Return the (X, Y) coordinate for the center point of the cell that contains the specified text.  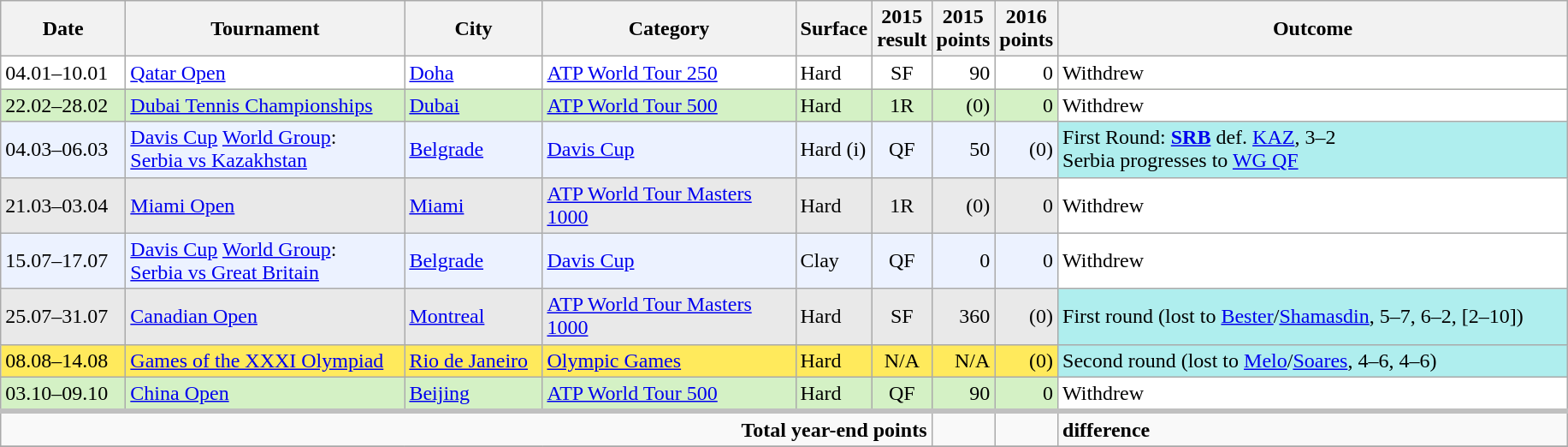
Date (63, 29)
Davis Cup World Group: Serbia vs Great Britain (265, 260)
Montreal (474, 317)
360 (963, 317)
2015 result (902, 29)
First round (lost to Bester/Shamasdin, 5–7, 6–2, [2–10]) (1313, 317)
Davis Cup World Group: Serbia vs Kazakhstan (265, 149)
2015 points (963, 29)
Canadian Open (265, 317)
Surface (834, 29)
04.01–10.01 (63, 73)
Category (669, 29)
Outcome (1313, 29)
50 (963, 149)
Second round (lost to Melo/Soares, 4–6, 4–6) (1313, 361)
Clay (834, 260)
Total year-end points (466, 429)
25.07–31.07 (63, 317)
Miami (474, 206)
03.10–09.10 (63, 394)
Olympic Games (669, 361)
Tournament (265, 29)
22.02–28.02 (63, 105)
Dubai (474, 105)
04.03–06.03 (63, 149)
Rio de Janeiro (474, 361)
Games of the XXXI Olympiad (265, 361)
First Round: SRB def. KAZ, 3–2 Serbia progresses to WG QF (1313, 149)
ATP World Tour 250 (669, 73)
15.07–17.07 (63, 260)
Hard (i) (834, 149)
City (474, 29)
Miami Open (265, 206)
difference (1313, 429)
08.08–14.08 (63, 361)
21.03–03.04 (63, 206)
China Open (265, 394)
Qatar Open (265, 73)
Doha (474, 73)
2016 points (1027, 29)
Dubai Tennis Championships (265, 105)
Beijing (474, 394)
